For the text-containing cell, return its midpoint in (x, y) coordinate format. 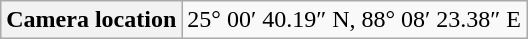
Camera location (92, 20)
25° 00′ 40.19″ N, 88° 08′ 23.38″ E (354, 20)
